Capture the cell that displays the provided text and extract its (x, y) central coordinate. 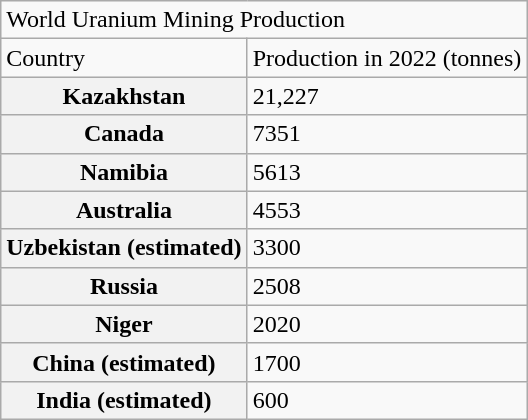
4553 (387, 210)
Russia (124, 286)
2020 (387, 324)
China (estimated) (124, 362)
Niger (124, 324)
Australia (124, 210)
2508 (387, 286)
World Uranium Mining Production (264, 20)
Country (124, 58)
600 (387, 400)
1700 (387, 362)
Namibia (124, 172)
5613 (387, 172)
3300 (387, 248)
7351 (387, 134)
Uzbekistan (estimated) (124, 248)
21,227 (387, 96)
Canada (124, 134)
India (estimated) (124, 400)
Kazakhstan (124, 96)
Production in 2022 (tonnes) (387, 58)
